Pinpoint the cell where the given text exists, returning its (x, y) midpoint coordinate. 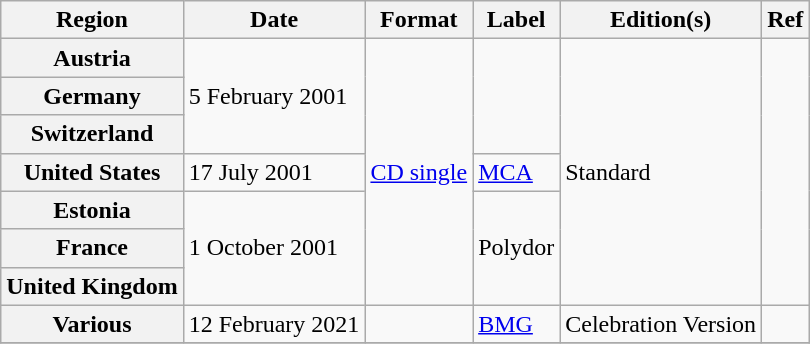
Format (419, 20)
France (92, 248)
Date (274, 20)
CD single (419, 172)
Label (516, 20)
1 October 2001 (274, 248)
Austria (92, 58)
5 February 2001 (274, 96)
United Kingdom (92, 286)
Region (92, 20)
Germany (92, 96)
17 July 2001 (274, 172)
Ref (786, 20)
Polydor (516, 248)
BMG (516, 324)
Switzerland (92, 134)
Standard (661, 172)
MCA (516, 172)
Edition(s) (661, 20)
12 February 2021 (274, 324)
United States (92, 172)
Celebration Version (661, 324)
Estonia (92, 210)
Various (92, 324)
